Scan for the cell matching the given text and deliver its [X, Y] coordinate at center. 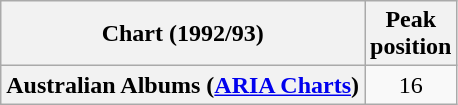
Chart (1992/93) [183, 34]
16 [411, 85]
Australian Albums (ARIA Charts) [183, 85]
Peakposition [411, 34]
